Extract the [x, y] coordinate from the center of the cell holding the provided text.  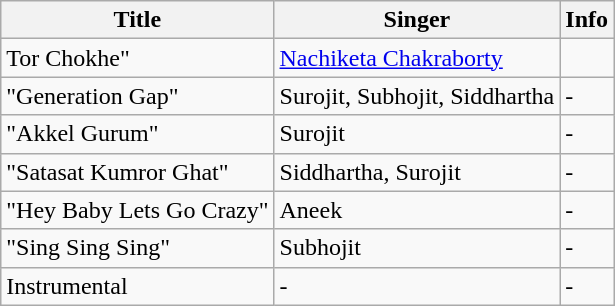
"Generation Gap" [138, 96]
"Hey Baby Lets Go Crazy" [138, 210]
Nachiketa Chakraborty [417, 58]
"Akkel Gurum" [138, 134]
"Sing Sing Sing" [138, 248]
Title [138, 20]
Subhojit [417, 248]
"Satasat Kumror Ghat" [138, 172]
Aneek [417, 210]
Surojit, Subhojit, Siddhartha [417, 96]
Instrumental [138, 286]
Info [587, 20]
Singer [417, 20]
Surojit [417, 134]
Siddhartha, Surojit [417, 172]
Tor Chokhe" [138, 58]
